Extract the [X, Y] coordinate from the center of the cell holding the provided text.  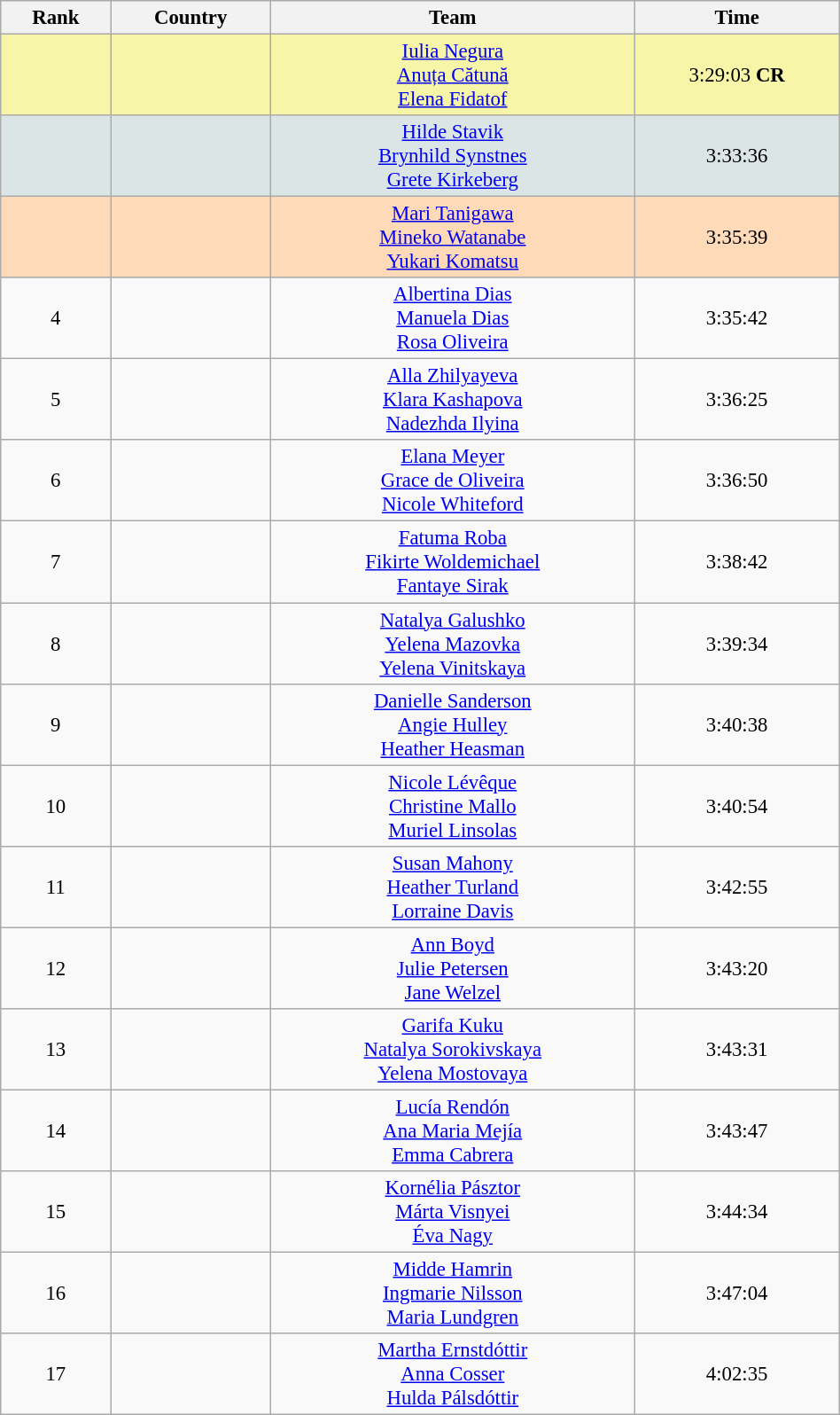
3:43:20 [737, 968]
Garifa KukuNatalya SorokivskayaYelena Mostovaya [452, 1050]
9 [56, 724]
3:44:34 [737, 1212]
Natalya GalushkoYelena MazovkaYelena Vinitskaya [452, 644]
3:36:50 [737, 481]
Team [452, 18]
3:47:04 [737, 1293]
10 [56, 806]
Iulia NeguraAnuța CătunăElena Fidatof [452, 75]
3:35:39 [737, 238]
11 [56, 887]
Country [191, 18]
Danielle SandersonAngie HulleyHeather Heasman [452, 724]
Midde HamrinIngmarie NilssonMaria Lundgren [452, 1293]
16 [56, 1293]
3:39:34 [737, 644]
Alla ZhilyayevaKlara KashapovaNadezhda Ilyina [452, 400]
Fatuma RobaFikirte WoldemichaelFantaye Sirak [452, 562]
4:02:35 [737, 1374]
Albertina DiasManuela DiasRosa Oliveira [452, 318]
8 [56, 644]
Kornélia PásztorMárta VisnyeiÉva Nagy [452, 1212]
Hilde StavikBrynhild SynstnesGrete Kirkeberg [452, 156]
Mari TanigawaMineko WatanabeYukari Komatsu [452, 238]
6 [56, 481]
Martha ErnstdóttirAnna CosserHulda Pálsdóttir [452, 1374]
3:38:42 [737, 562]
3:43:31 [737, 1050]
5 [56, 400]
3:42:55 [737, 887]
Time [737, 18]
Susan MahonyHeather TurlandLorraine Davis [452, 887]
3:40:54 [737, 806]
3:36:25 [737, 400]
3:43:47 [737, 1130]
3:33:36 [737, 156]
Elana MeyerGrace de OliveiraNicole Whiteford [452, 481]
15 [56, 1212]
3:29:03 CR [737, 75]
Rank [56, 18]
Lucía RendónAna Maria MejíaEmma Cabrera [452, 1130]
Nicole LévêqueChristine MalloMuriel Linsolas [452, 806]
7 [56, 562]
17 [56, 1374]
3:35:42 [737, 318]
Ann BoydJulie PetersenJane Welzel [452, 968]
13 [56, 1050]
4 [56, 318]
3:40:38 [737, 724]
12 [56, 968]
14 [56, 1130]
